Capture the cell that displays the provided text and extract its [X, Y] central coordinate. 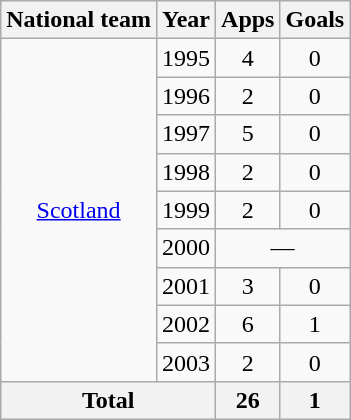
2002 [186, 324]
5 [248, 134]
4 [248, 58]
Goals [315, 20]
1998 [186, 172]
Scotland [79, 210]
Apps [248, 20]
2000 [186, 248]
1999 [186, 210]
Total [108, 400]
2001 [186, 286]
3 [248, 286]
6 [248, 324]
Year [186, 20]
1997 [186, 134]
1995 [186, 58]
— [283, 248]
2003 [186, 362]
26 [248, 400]
National team [79, 20]
1996 [186, 96]
